Return the (X, Y) coordinate for the center point of the cell that contains the specified text.  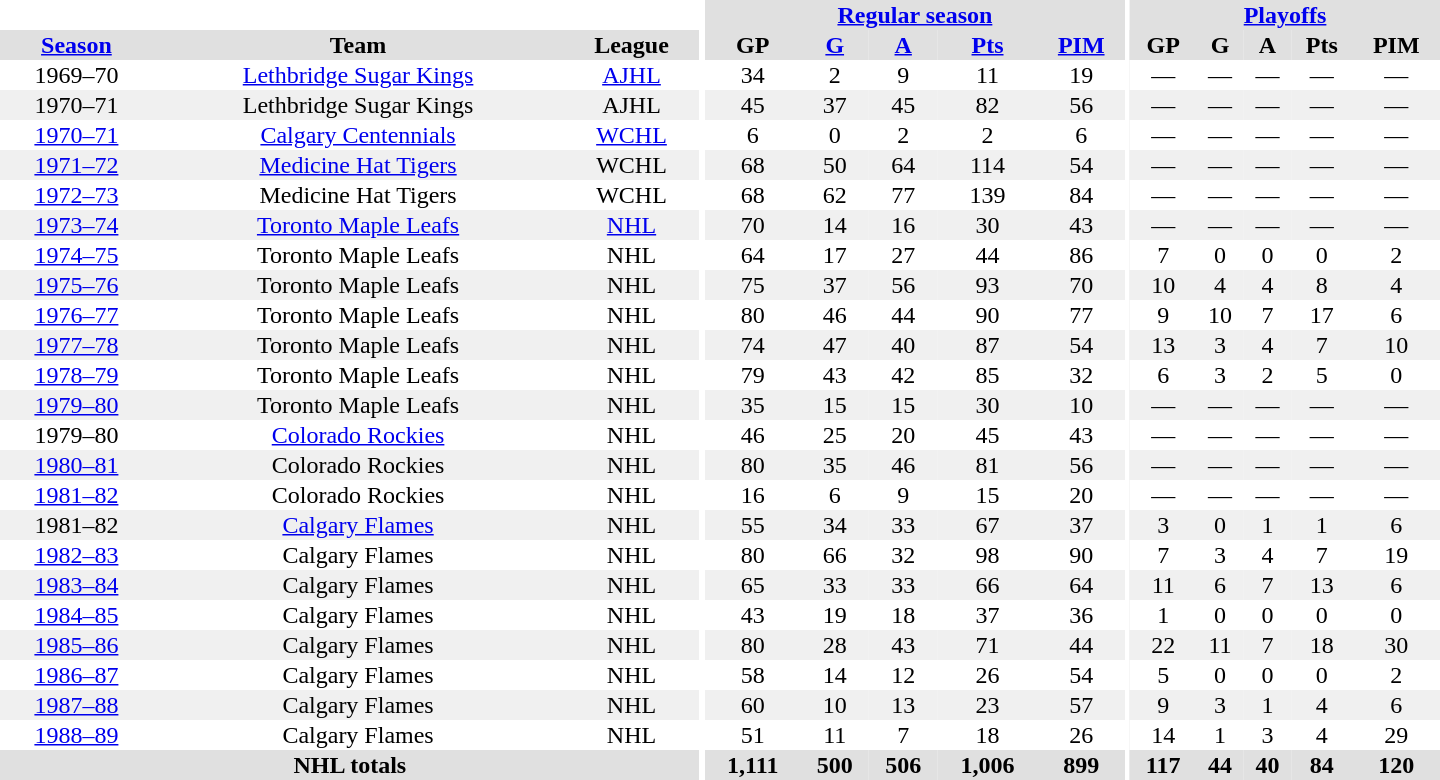
29 (1396, 735)
1976–77 (76, 315)
League (631, 45)
75 (752, 285)
67 (987, 525)
117 (1163, 765)
1,006 (987, 765)
65 (752, 585)
27 (904, 255)
55 (752, 525)
1972–73 (76, 195)
47 (834, 345)
NHL totals (350, 765)
1969–70 (76, 75)
81 (987, 465)
1983–84 (76, 585)
1977–78 (76, 345)
98 (987, 555)
8 (1322, 285)
1980–81 (76, 465)
Calgary Centennials (358, 135)
1,111 (752, 765)
57 (1082, 705)
42 (904, 375)
114 (987, 165)
1984–85 (76, 615)
120 (1396, 765)
Regular season (915, 15)
28 (834, 645)
Playoffs (1285, 15)
506 (904, 765)
Season (76, 45)
1975–76 (76, 285)
1987–88 (76, 705)
1982–83 (76, 555)
74 (752, 345)
93 (987, 285)
1988–89 (76, 735)
50 (834, 165)
25 (834, 435)
86 (1082, 255)
36 (1082, 615)
71 (987, 645)
899 (1082, 765)
87 (987, 345)
60 (752, 705)
1974–75 (76, 255)
23 (987, 705)
79 (752, 375)
Team (358, 45)
62 (834, 195)
500 (834, 765)
1971–72 (76, 165)
1985–86 (76, 645)
22 (1163, 645)
82 (987, 105)
85 (987, 375)
12 (904, 675)
51 (752, 735)
1978–79 (76, 375)
58 (752, 675)
139 (987, 195)
1973–74 (76, 225)
1986–87 (76, 675)
